Output the (x, y) coordinate of the center of the cell containing the given text.  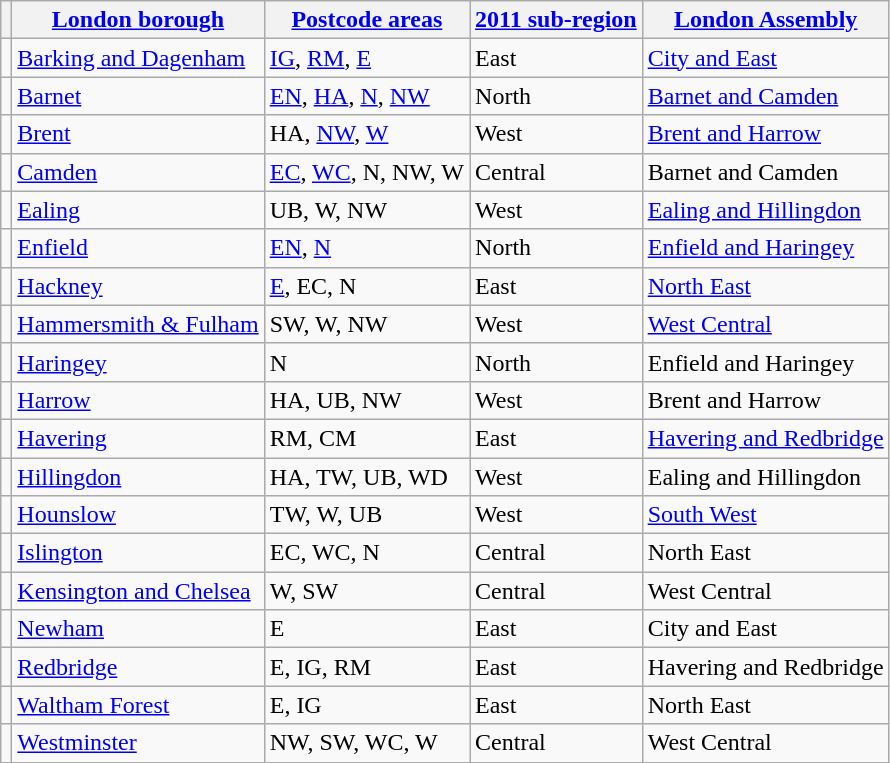
Hounslow (138, 515)
Postcode areas (366, 20)
Brent (138, 134)
Barnet (138, 96)
HA, UB, NW (366, 400)
EN, HA, N, NW (366, 96)
RM, CM (366, 438)
Kensington and Chelsea (138, 591)
South West (766, 515)
E, IG (366, 705)
E, EC, N (366, 286)
EN, N (366, 248)
Redbridge (138, 667)
HA, NW, W (366, 134)
Westminster (138, 743)
EC, WC, N, NW, W (366, 172)
Barking and Dagenham (138, 58)
E, IG, RM (366, 667)
SW, W, NW (366, 324)
Islington (138, 553)
2011 sub-region (556, 20)
Enfield (138, 248)
Ealing (138, 210)
N (366, 362)
Hackney (138, 286)
W, SW (366, 591)
TW, W, UB (366, 515)
NW, SW, WC, W (366, 743)
Harrow (138, 400)
IG, RM, E (366, 58)
Haringey (138, 362)
Newham (138, 629)
HA, TW, UB, WD (366, 477)
Waltham Forest (138, 705)
UB, W, NW (366, 210)
Havering (138, 438)
Hillingdon (138, 477)
London borough (138, 20)
Camden (138, 172)
EC, WC, N (366, 553)
London Assembly (766, 20)
Hammersmith & Fulham (138, 324)
E (366, 629)
